Locate the cell with the specified text and output its (X, Y) center coordinate. 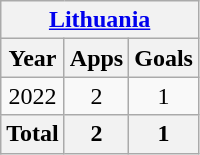
Total (33, 134)
Lithuania (100, 20)
2022 (33, 96)
Goals (164, 58)
Apps (96, 58)
Year (33, 58)
